Find where the given text appears and provide that cell's center as [X, Y] coordinate. 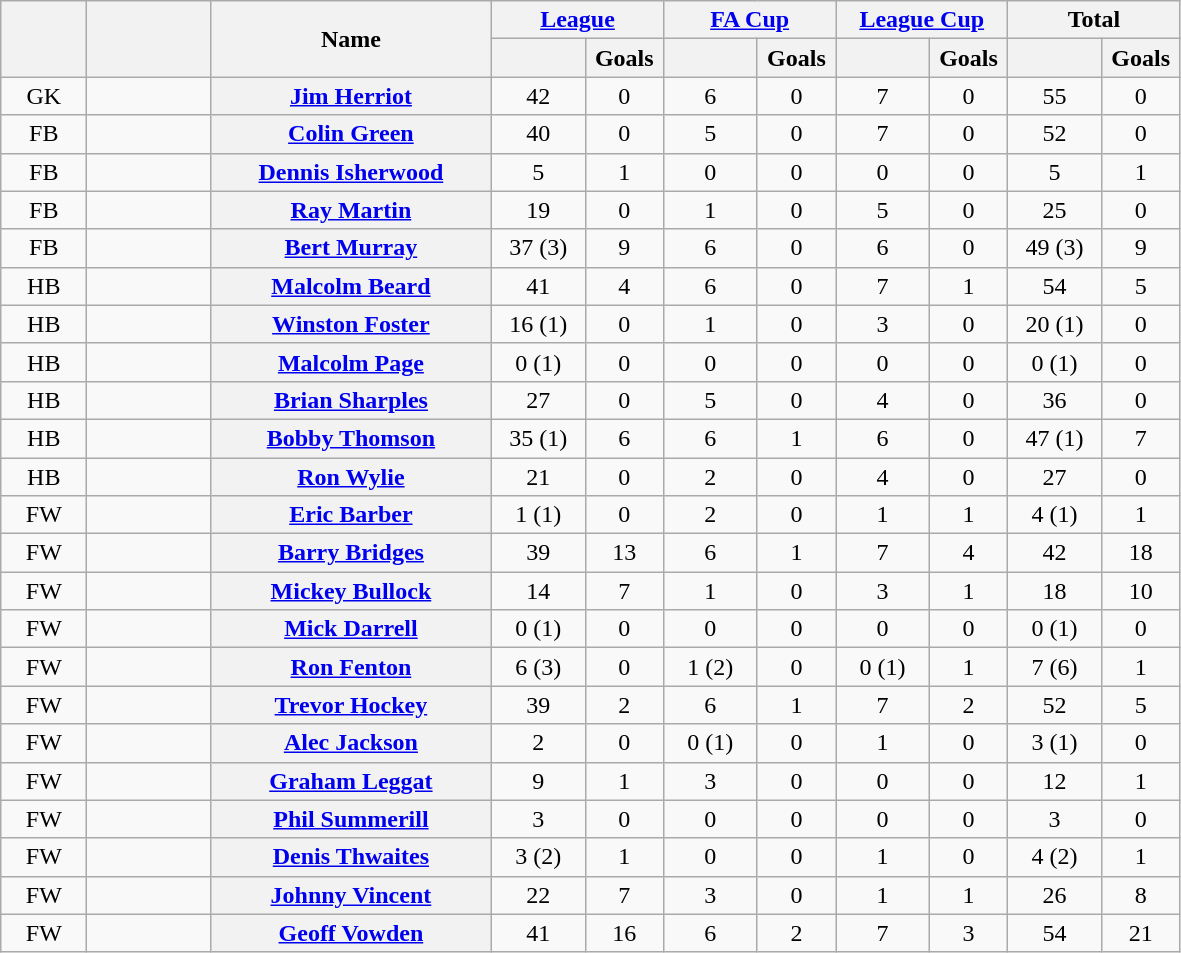
Geoff Vowden [350, 933]
16 [624, 933]
13 [624, 553]
Winston Foster [350, 324]
22 [538, 895]
FA Cup [750, 20]
Bobby Thomson [350, 438]
Brian Sharples [350, 400]
55 [1055, 96]
Barry Bridges [350, 553]
4 (1) [1055, 515]
Bert Murray [350, 248]
1 (1) [538, 515]
Alec Jackson [350, 743]
Trevor Hockey [350, 705]
3 (1) [1055, 743]
26 [1055, 895]
Johnny Vincent [350, 895]
49 (3) [1055, 248]
1 (2) [711, 667]
Mickey Bullock [350, 591]
36 [1055, 400]
37 (3) [538, 248]
35 (1) [538, 438]
Denis Thwaites [350, 857]
3 (2) [538, 857]
Graham Leggat [350, 781]
47 (1) [1055, 438]
Ron Wylie [350, 477]
19 [538, 210]
Colin Green [350, 134]
Name [350, 39]
Total [1094, 20]
Eric Barber [350, 515]
Mick Darrell [350, 629]
40 [538, 134]
League [577, 20]
GK [44, 96]
4 (2) [1055, 857]
25 [1055, 210]
8 [1140, 895]
Malcolm Page [350, 362]
6 (3) [538, 667]
Jim Herriot [350, 96]
Ron Fenton [350, 667]
16 (1) [538, 324]
14 [538, 591]
Malcolm Beard [350, 286]
12 [1055, 781]
Dennis Isherwood [350, 172]
7 (6) [1055, 667]
Phil Summerill [350, 819]
Ray Martin [350, 210]
10 [1140, 591]
League Cup [922, 20]
20 (1) [1055, 324]
